Detect which cell encompasses the target text, then output its (x, y) center coordinate. 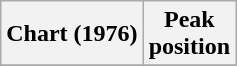
Chart (1976) (72, 34)
Peakposition (189, 34)
